From the cell containing the given text, extract its center point as (x, y) coordinate. 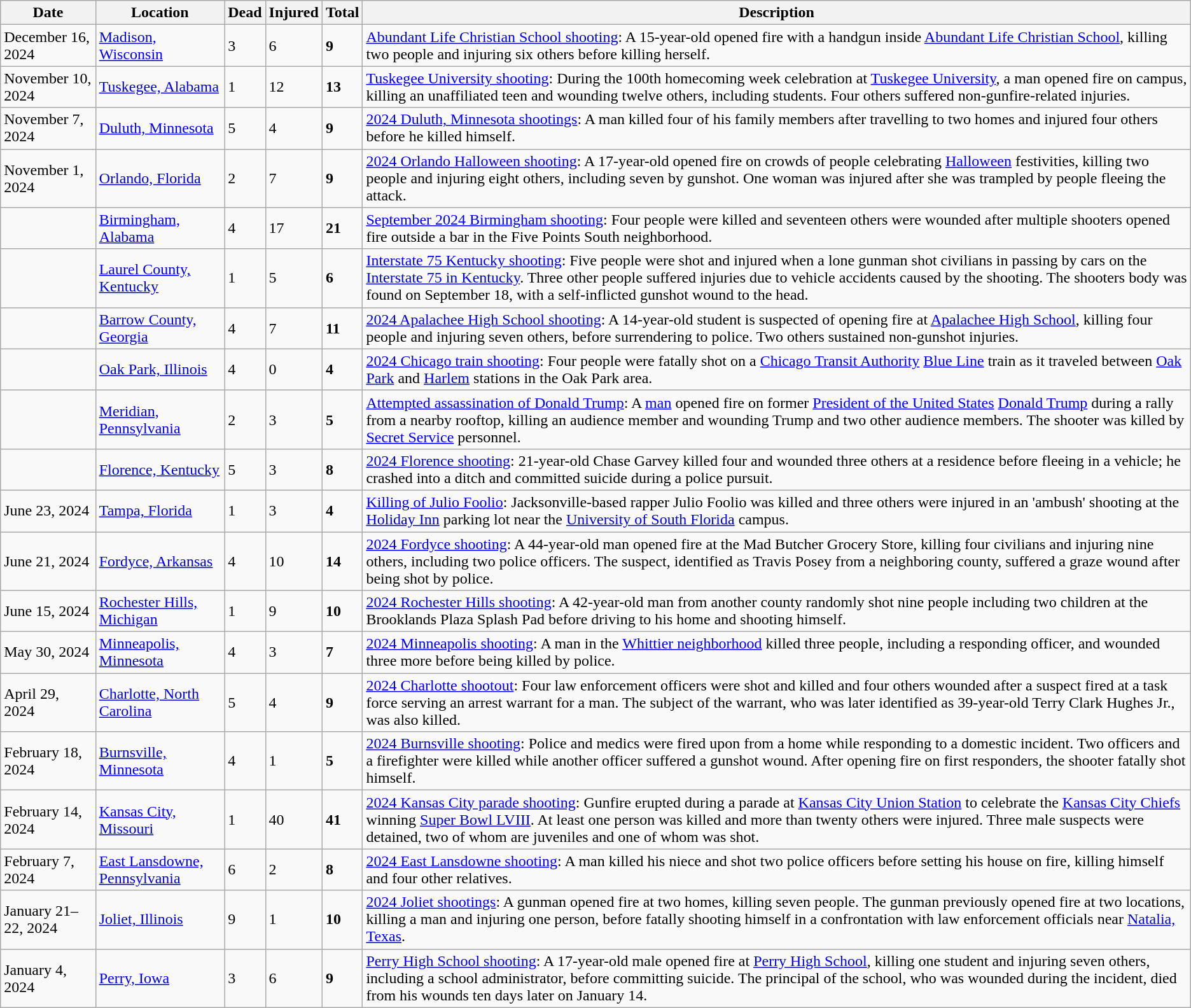
Total (342, 13)
Tuskegee, Alabama (160, 87)
Madison, Wisconsin (160, 46)
November 1, 2024 (48, 178)
Injured (294, 13)
January 4, 2024 (48, 978)
Florence, Kentucky (160, 470)
Meridian, Pennsylvania (160, 419)
12 (294, 87)
Oak Park, Illinois (160, 369)
Burnsville, Minnesota (160, 761)
41 (342, 820)
17 (294, 228)
November 7, 2024 (48, 129)
April 29, 2024 (48, 703)
Birmingham, Alabama (160, 228)
May 30, 2024 (48, 653)
Dead (245, 13)
June 23, 2024 (48, 510)
Charlotte, North Carolina (160, 703)
40 (294, 820)
Location (160, 13)
Barrow County, Georgia (160, 328)
14 (342, 561)
13 (342, 87)
Fordyce, Arkansas (160, 561)
February 18, 2024 (48, 761)
11 (342, 328)
January 21–22, 2024 (48, 920)
Kansas City, Missouri (160, 820)
Tampa, Florida (160, 510)
June 21, 2024 (48, 561)
Minneapolis, Minnesota (160, 653)
Joliet, Illinois (160, 920)
0 (294, 369)
Orlando, Florida (160, 178)
Perry, Iowa (160, 978)
Duluth, Minnesota (160, 129)
June 15, 2024 (48, 611)
21 (342, 228)
February 7, 2024 (48, 869)
February 14, 2024 (48, 820)
December 16, 2024 (48, 46)
East Lansdowne, Pennsylvania (160, 869)
Date (48, 13)
Rochester Hills, Michigan (160, 611)
November 10, 2024 (48, 87)
Description (776, 13)
Laurel County, Kentucky (160, 278)
